Scan for the cell matching the given text and deliver its [X, Y] coordinate at center. 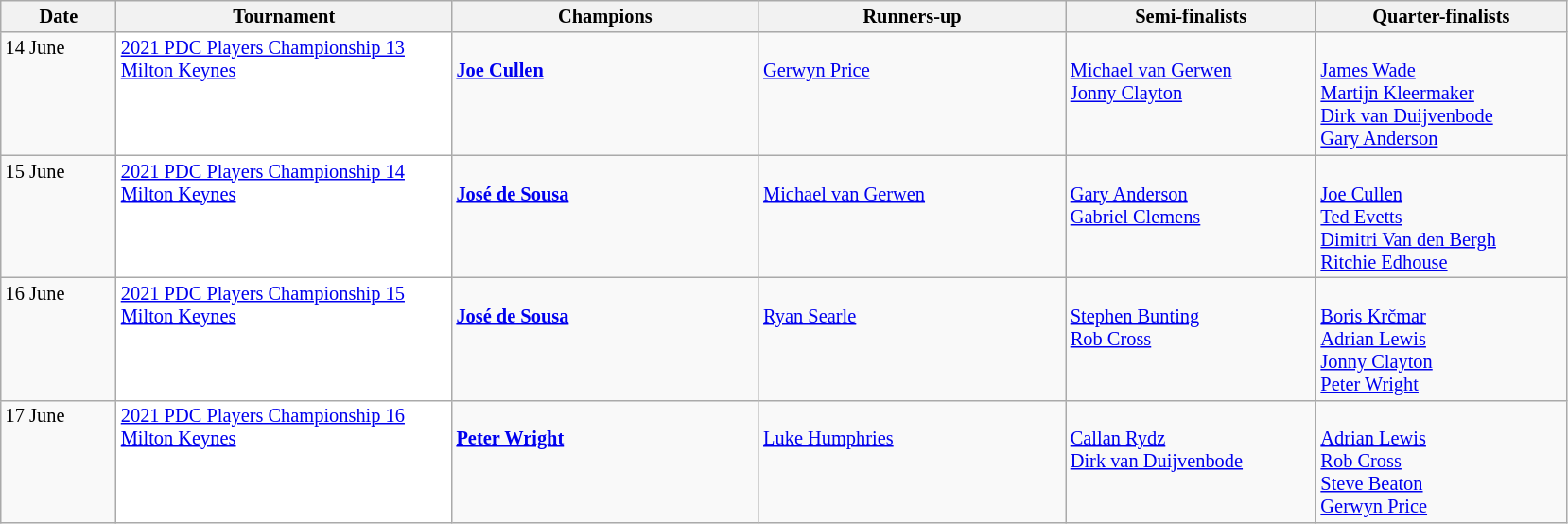
Adrian Lewis Rob Cross Steve Beaton Gerwyn Price [1441, 462]
14 June [59, 94]
2021 PDC Players Championship 14 Milton Keynes [284, 217]
Joe Cullen [605, 94]
2021 PDC Players Championship 13 Milton Keynes [284, 94]
Callan Rydz Dirk van Duijvenbode [1192, 462]
Date [59, 16]
Joe Cullen Ted Evetts Dimitri Van den Bergh Ritchie Edhouse [1441, 217]
Champions [605, 16]
Boris Krčmar Adrian Lewis Jonny Clayton Peter Wright [1441, 339]
James Wade Martijn Kleermaker Dirk van Duijvenbode Gary Anderson [1441, 94]
Peter Wright [605, 462]
Gary Anderson Gabriel Clemens [1192, 217]
Stephen Bunting Rob Cross [1192, 339]
Michael van Gerwen [912, 217]
Michael van Gerwen Jonny Clayton [1192, 94]
2021 PDC Players Championship 15 Milton Keynes [284, 339]
16 June [59, 339]
2021 PDC Players Championship 16 Milton Keynes [284, 462]
17 June [59, 462]
Quarter-finalists [1441, 16]
Semi-finalists [1192, 16]
Tournament [284, 16]
15 June [59, 217]
Gerwyn Price [912, 94]
Luke Humphries [912, 462]
Runners-up [912, 16]
Ryan Searle [912, 339]
